Scan for the cell matching the given text and deliver its [X, Y] coordinate at center. 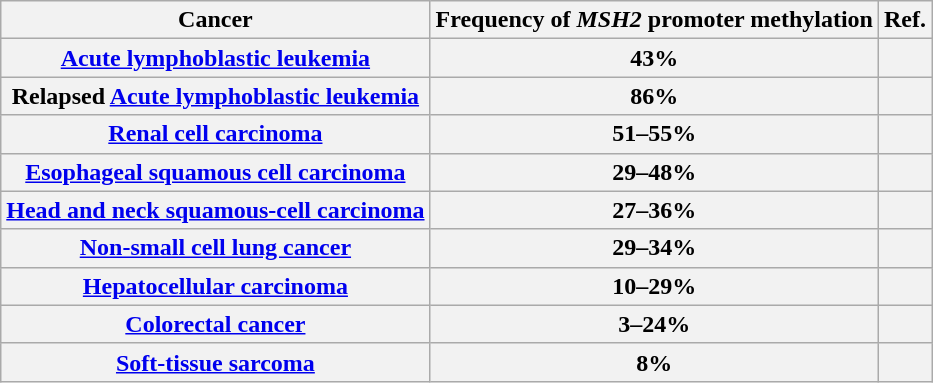
Esophageal squamous cell carcinoma [216, 172]
Head and neck squamous-cell carcinoma [216, 210]
29–34% [654, 248]
8% [654, 362]
Acute lymphoblastic leukemia [216, 58]
Non-small cell lung cancer [216, 248]
Hepatocellular carcinoma [216, 286]
Renal cell carcinoma [216, 134]
Ref. [904, 20]
Relapsed Acute lymphoblastic leukemia [216, 96]
51–55% [654, 134]
Colorectal cancer [216, 324]
Frequency of MSH2 promoter methylation [654, 20]
27–36% [654, 210]
29–48% [654, 172]
Cancer [216, 20]
3–24% [654, 324]
10–29% [654, 286]
Soft-tissue sarcoma [216, 362]
43% [654, 58]
86% [654, 96]
